Pinpoint the cell where the given text exists, returning its [X, Y] midpoint coordinate. 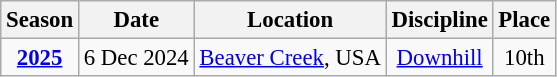
Discipline [440, 20]
10th [524, 58]
2025 [40, 58]
Place [524, 20]
Date [136, 20]
Downhill [440, 58]
Season [40, 20]
6 Dec 2024 [136, 58]
Beaver Creek, USA [290, 58]
Location [290, 20]
